Detect which cell encompasses the target text, then output its (X, Y) center coordinate. 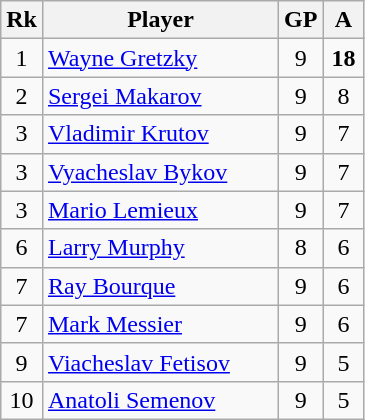
18 (344, 58)
Larry Murphy (160, 248)
Mario Lemieux (160, 210)
2 (22, 96)
Player (160, 20)
Mark Messier (160, 324)
Vladimir Krutov (160, 134)
GP (301, 20)
Wayne Gretzky (160, 58)
Sergei Makarov (160, 96)
Viacheslav Fetisov (160, 362)
Anatoli Semenov (160, 400)
1 (22, 58)
Rk (22, 20)
10 (22, 400)
A (344, 20)
Vyacheslav Bykov (160, 172)
Ray Bourque (160, 286)
